Capture the cell that displays the provided text and extract its [X, Y] central coordinate. 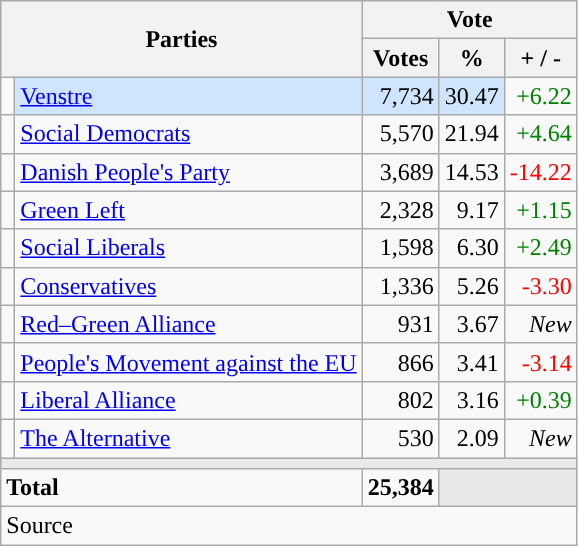
530 [400, 438]
Red–Green Alliance [188, 324]
Total [182, 488]
9.17 [472, 210]
-3.14 [540, 362]
Vote [470, 20]
+0.39 [540, 400]
5,570 [400, 134]
Parties [182, 39]
+ / - [540, 58]
Danish People's Party [188, 172]
Votes [400, 58]
2,328 [400, 210]
6.30 [472, 248]
866 [400, 362]
1,598 [400, 248]
Conservatives [188, 286]
Social Liberals [188, 248]
-3.30 [540, 286]
3.41 [472, 362]
14.53 [472, 172]
Liberal Alliance [188, 400]
7,734 [400, 96]
+1.15 [540, 210]
802 [400, 400]
1,336 [400, 286]
2.09 [472, 438]
931 [400, 324]
+6.22 [540, 96]
Social Democrats [188, 134]
+2.49 [540, 248]
Source [290, 526]
30.47 [472, 96]
3.16 [472, 400]
-14.22 [540, 172]
+4.64 [540, 134]
Green Left [188, 210]
% [472, 58]
5.26 [472, 286]
3,689 [400, 172]
The Alternative [188, 438]
Venstre [188, 96]
21.94 [472, 134]
3.67 [472, 324]
25,384 [400, 488]
People's Movement against the EU [188, 362]
